Detect which cell encompasses the target text, then output its [x, y] center coordinate. 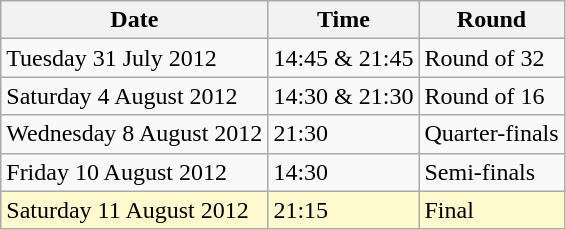
14:30 & 21:30 [344, 96]
Round [492, 20]
21:30 [344, 134]
21:15 [344, 210]
Final [492, 210]
Friday 10 August 2012 [134, 172]
Date [134, 20]
Round of 16 [492, 96]
Quarter-finals [492, 134]
14:30 [344, 172]
Round of 32 [492, 58]
Semi-finals [492, 172]
Time [344, 20]
Saturday 4 August 2012 [134, 96]
Wednesday 8 August 2012 [134, 134]
14:45 & 21:45 [344, 58]
Saturday 11 August 2012 [134, 210]
Tuesday 31 July 2012 [134, 58]
